Output the (x, y) coordinate of the center of the cell containing the given text.  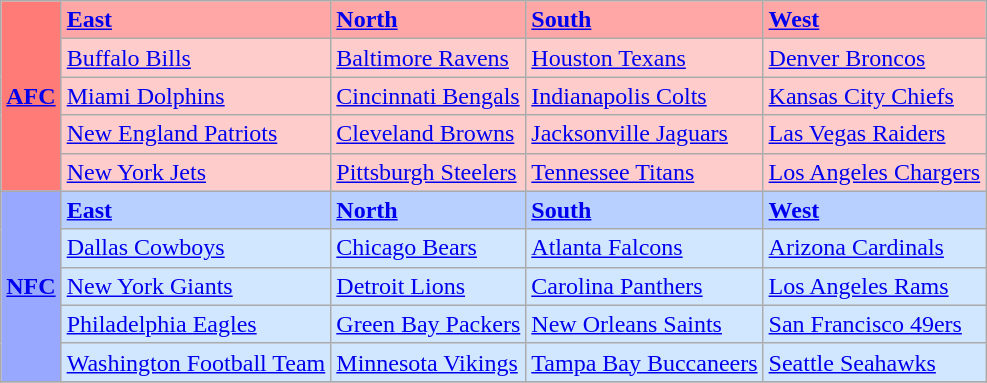
Cincinnati Bengals (428, 96)
Miami Dolphins (196, 96)
New Orleans Saints (644, 324)
Buffalo Bills (196, 58)
Tennessee Titans (644, 172)
AFC (31, 96)
Chicago Bears (428, 248)
Los Angeles Rams (874, 286)
Tampa Bay Buccaneers (644, 362)
Dallas Cowboys (196, 248)
Kansas City Chiefs (874, 96)
Las Vegas Raiders (874, 134)
Denver Broncos (874, 58)
Arizona Cardinals (874, 248)
Baltimore Ravens (428, 58)
New York Giants (196, 286)
Carolina Panthers (644, 286)
Minnesota Vikings (428, 362)
Philadelphia Eagles (196, 324)
Pittsburgh Steelers (428, 172)
New England Patriots (196, 134)
NFC (31, 286)
Los Angeles Chargers (874, 172)
Atlanta Falcons (644, 248)
Cleveland Browns (428, 134)
Detroit Lions (428, 286)
Seattle Seahawks (874, 362)
Houston Texans (644, 58)
Indianapolis Colts (644, 96)
New York Jets (196, 172)
Washington Football Team (196, 362)
Green Bay Packers (428, 324)
San Francisco 49ers (874, 324)
Jacksonville Jaguars (644, 134)
